Return [x, y] of the center of cell containing provided text 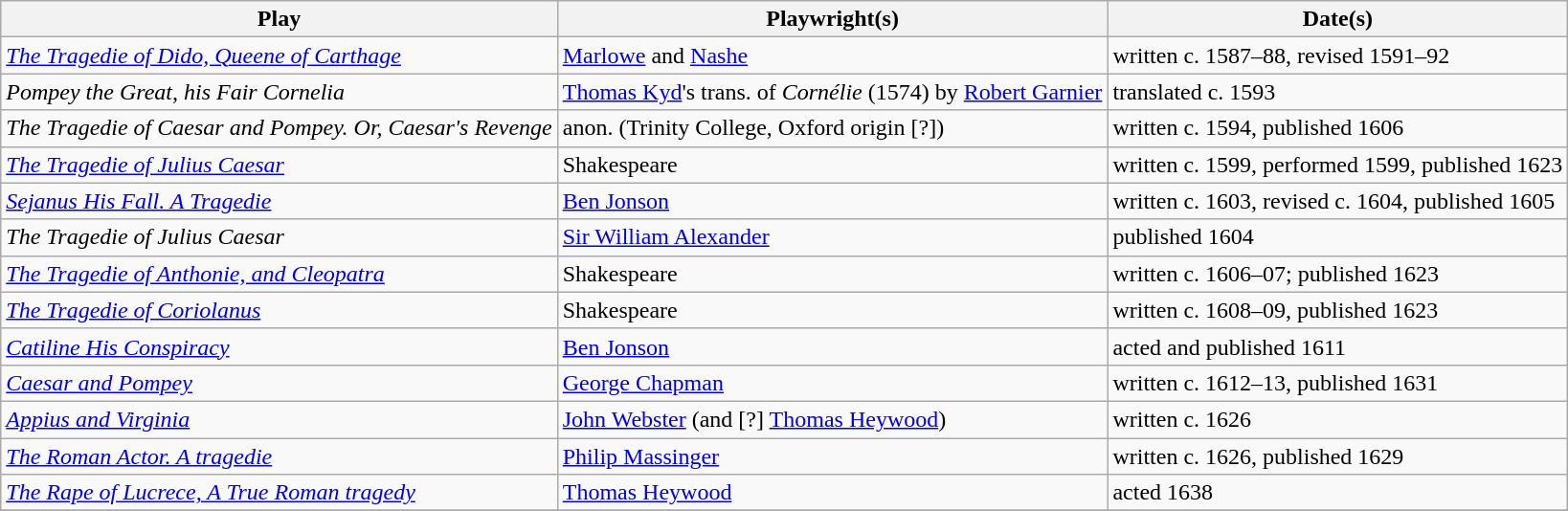
written c. 1599, performed 1599, published 1623 [1338, 165]
anon. (Trinity College, Oxford origin [?]) [833, 128]
Marlowe and Nashe [833, 56]
acted and published 1611 [1338, 346]
Appius and Virginia [280, 419]
Thomas Heywood [833, 493]
The Tragedie of Caesar and Pompey. Or, Caesar's Revenge [280, 128]
John Webster (and [?] Thomas Heywood) [833, 419]
The Tragedie of Dido, Queene of Carthage [280, 56]
The Roman Actor. A tragedie [280, 456]
Date(s) [1338, 19]
Pompey the Great, his Fair Cornelia [280, 92]
Caesar and Pompey [280, 383]
written c. 1587–88, revised 1591–92 [1338, 56]
The Tragedie of Coriolanus [280, 310]
written c. 1594, published 1606 [1338, 128]
George Chapman [833, 383]
Philip Massinger [833, 456]
Catiline His Conspiracy [280, 346]
written c. 1612–13, published 1631 [1338, 383]
acted 1638 [1338, 493]
written c. 1603, revised c. 1604, published 1605 [1338, 201]
written c. 1626, published 1629 [1338, 456]
translated c. 1593 [1338, 92]
written c. 1626 [1338, 419]
Sir William Alexander [833, 237]
The Tragedie of Anthonie, and Cleopatra [280, 274]
Playwright(s) [833, 19]
written c. 1606–07; published 1623 [1338, 274]
written c. 1608–09, published 1623 [1338, 310]
Sejanus His Fall. A Tragedie [280, 201]
Play [280, 19]
The Rape of Lucrece, A True Roman tragedy [280, 493]
Thomas Kyd's trans. of Cornélie (1574) by Robert Garnier [833, 92]
published 1604 [1338, 237]
